Determine the (X, Y) coordinate at the center of the cell enclosing the given text.  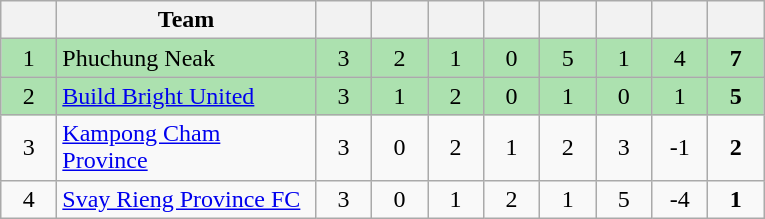
-1 (680, 148)
Team (186, 20)
-4 (680, 199)
Svay Rieng Province FC (186, 199)
Phuchung Neak (186, 58)
Kampong Cham Province (186, 148)
Build Bright United (186, 96)
7 (736, 58)
